Capture the cell that displays the provided text and extract its (x, y) central coordinate. 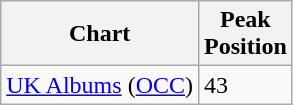
UK Albums (OCC) (100, 85)
PeakPosition (246, 34)
Chart (100, 34)
43 (246, 85)
